Extract the [X, Y] coordinate from the center of the cell holding the provided text.  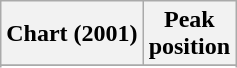
Chart (2001) [72, 34]
Peakposition [189, 34]
